Capture the cell that displays the provided text and extract its (X, Y) central coordinate. 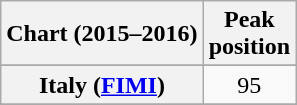
95 (249, 85)
Chart (2015–2016) (102, 34)
Italy (FIMI) (102, 85)
Peakposition (249, 34)
